Pinpoint the cell where the given text exists, returning its [x, y] midpoint coordinate. 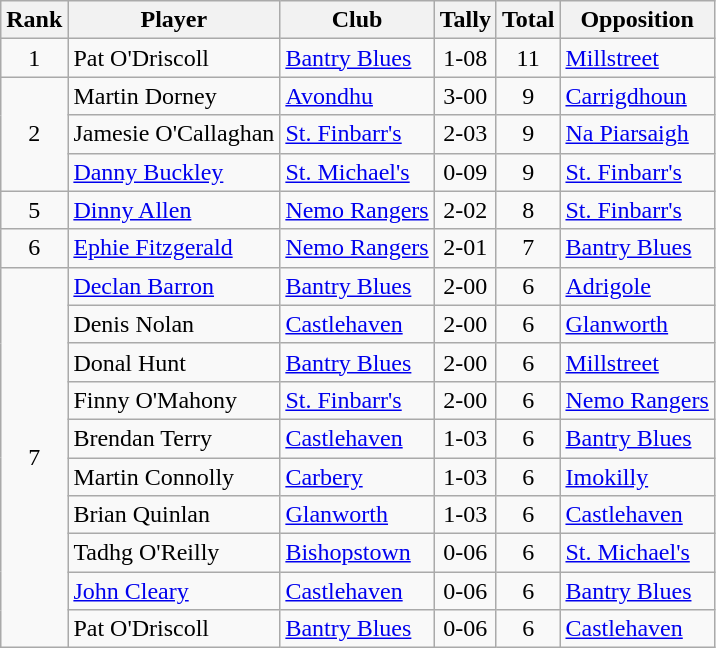
Na Piarsaigh [637, 134]
Ephie Fitzgerald [174, 248]
2-03 [465, 134]
Imokilly [637, 477]
2-01 [465, 248]
3-00 [465, 96]
Finny O'Mahony [174, 400]
5 [34, 210]
Dinny Allen [174, 210]
Donal Hunt [174, 362]
Danny Buckley [174, 172]
1 [34, 58]
Declan Barron [174, 286]
Player [174, 20]
Opposition [637, 20]
Denis Nolan [174, 324]
Adrigole [637, 286]
Total [528, 20]
8 [528, 210]
John Cleary [174, 591]
Rank [34, 20]
Brian Quinlan [174, 515]
Tadhg O'Reilly [174, 553]
Martin Connolly [174, 477]
Carbery [357, 477]
11 [528, 58]
Brendan Terry [174, 438]
Carrigdhoun [637, 96]
1-08 [465, 58]
2 [34, 134]
Jamesie O'Callaghan [174, 134]
Bishopstown [357, 553]
Martin Dorney [174, 96]
0-09 [465, 172]
Tally [465, 20]
2-02 [465, 210]
Avondhu [357, 96]
Club [357, 20]
